Capture the cell that displays the provided text and extract its (X, Y) central coordinate. 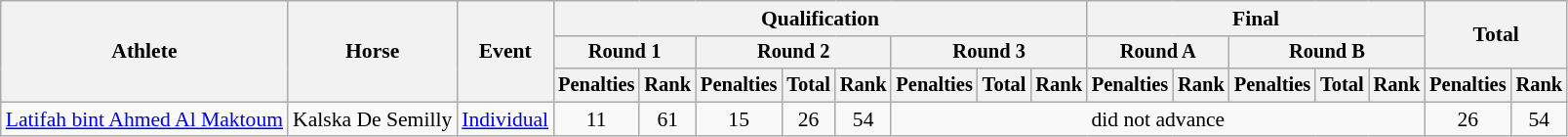
61 (667, 119)
Round 2 (793, 53)
Kalska De Semilly (373, 119)
Athlete (144, 51)
Round B (1327, 53)
Individual (505, 119)
Latifah bint Ahmed Al Maktoum (144, 119)
11 (596, 119)
Round 1 (624, 53)
Final (1256, 19)
Round 3 (988, 53)
15 (739, 119)
Round A (1158, 53)
Qualification (820, 19)
did not advance (1157, 119)
Event (505, 51)
Horse (373, 51)
